Output the (X, Y) coordinate of the center of the cell containing the given text.  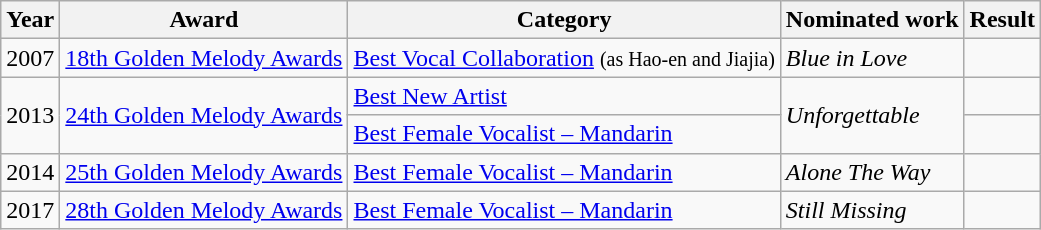
Best Vocal Collaboration (as Hao-en and Jiajia) (564, 58)
Nominated work (872, 20)
Result (1002, 20)
Blue in Love (872, 58)
Best New Artist (564, 96)
18th Golden Melody Awards (204, 58)
Category (564, 20)
Year (30, 20)
2014 (30, 172)
25th Golden Melody Awards (204, 172)
Alone The Way (872, 172)
2013 (30, 115)
Unforgettable (872, 115)
2017 (30, 210)
Still Missing (872, 210)
2007 (30, 58)
Award (204, 20)
28th Golden Melody Awards (204, 210)
24th Golden Melody Awards (204, 115)
